Locate the cell with the specified text and output its [x, y] center coordinate. 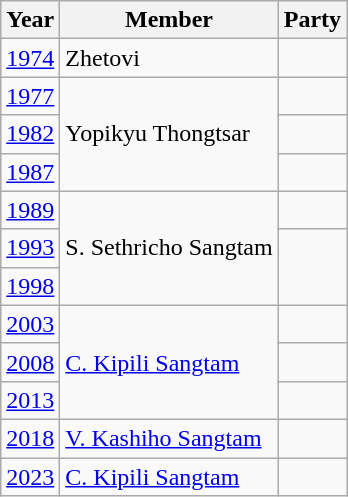
1977 [30, 96]
Member [169, 20]
Zhetovi [169, 58]
1998 [30, 286]
1987 [30, 172]
2023 [30, 477]
Year [30, 20]
2018 [30, 438]
V. Kashiho Sangtam [169, 438]
Party [312, 20]
S. Sethricho Sangtam [169, 248]
2013 [30, 400]
2003 [30, 324]
1974 [30, 58]
1982 [30, 134]
Yopikyu Thongtsar [169, 134]
2008 [30, 362]
1989 [30, 210]
1993 [30, 248]
